Return the [x, y] coordinate for the center point of the cell that contains the specified text.  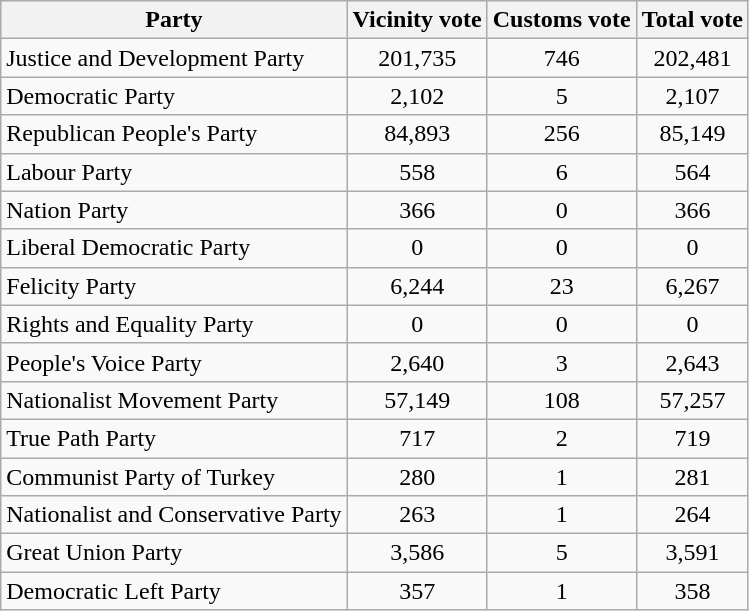
57,257 [692, 400]
6,267 [692, 286]
Party [174, 20]
2,640 [417, 362]
6 [562, 172]
Justice and Development Party [174, 58]
People's Voice Party [174, 362]
Total vote [692, 20]
6,244 [417, 286]
Democratic Left Party [174, 591]
Vicinity vote [417, 20]
Democratic Party [174, 96]
2,102 [417, 96]
264 [692, 515]
717 [417, 438]
84,893 [417, 134]
Rights and Equality Party [174, 324]
202,481 [692, 58]
Republican People's Party [174, 134]
Nationalist and Conservative Party [174, 515]
Labour Party [174, 172]
Customs vote [562, 20]
85,149 [692, 134]
2,107 [692, 96]
Great Union Party [174, 553]
108 [562, 400]
558 [417, 172]
256 [562, 134]
281 [692, 477]
719 [692, 438]
746 [562, 58]
280 [417, 477]
Nationalist Movement Party [174, 400]
564 [692, 172]
Liberal Democratic Party [174, 248]
357 [417, 591]
23 [562, 286]
201,735 [417, 58]
2,643 [692, 362]
3 [562, 362]
358 [692, 591]
True Path Party [174, 438]
3,586 [417, 553]
3,591 [692, 553]
263 [417, 515]
Communist Party of Turkey [174, 477]
2 [562, 438]
Nation Party [174, 210]
57,149 [417, 400]
Felicity Party [174, 286]
